For the text-containing cell, return its midpoint in (x, y) coordinate format. 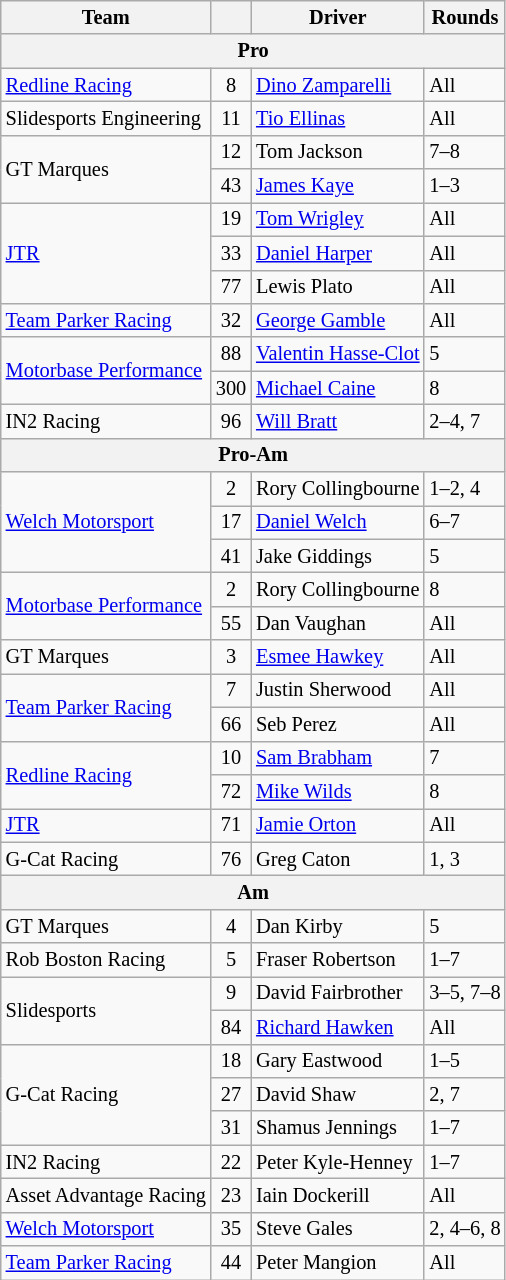
96 (231, 421)
David Fairbrother (338, 993)
Seb Perez (338, 724)
19 (231, 219)
76 (231, 859)
Rounds (464, 17)
Fraser Robertson (338, 960)
James Kaye (338, 186)
Dan Vaughan (338, 623)
Valentin Hasse-Clot (338, 354)
44 (231, 1263)
35 (231, 1229)
Tom Wrigley (338, 219)
33 (231, 253)
Shamus Jennings (338, 1128)
1–5 (464, 1061)
11 (231, 118)
Slidesports Engineering (106, 118)
Pro-Am (254, 455)
Tom Jackson (338, 152)
31 (231, 1128)
32 (231, 320)
7–8 (464, 152)
Iain Dockerill (338, 1195)
Sam Brabham (338, 758)
72 (231, 791)
Justin Sherwood (338, 690)
66 (231, 724)
27 (231, 1094)
43 (231, 186)
22 (231, 1162)
Tio Ellinas (338, 118)
1, 3 (464, 859)
Dino Zamparelli (338, 85)
Driver (338, 17)
Greg Caton (338, 859)
12 (231, 152)
Asset Advantage Racing (106, 1195)
2, 4–6, 8 (464, 1229)
10 (231, 758)
Pro (254, 51)
84 (231, 1027)
71 (231, 825)
Michael Caine (338, 388)
18 (231, 1061)
Lewis Plato (338, 287)
Dan Kirby (338, 926)
Will Bratt (338, 421)
Steve Gales (338, 1229)
9 (231, 993)
3–5, 7–8 (464, 993)
Jamie Orton (338, 825)
17 (231, 522)
1–2, 4 (464, 489)
6–7 (464, 522)
1–3 (464, 186)
Daniel Welch (338, 522)
Peter Kyle-Henney (338, 1162)
41 (231, 556)
55 (231, 623)
Peter Mangion (338, 1263)
Am (254, 892)
77 (231, 287)
Gary Eastwood (338, 1061)
88 (231, 354)
Esmee Hawkey (338, 657)
2–4, 7 (464, 421)
Jake Giddings (338, 556)
3 (231, 657)
Rob Boston Racing (106, 960)
4 (231, 926)
300 (231, 388)
Team (106, 17)
Daniel Harper (338, 253)
23 (231, 1195)
Richard Hawken (338, 1027)
Slidesports (106, 1010)
2, 7 (464, 1094)
George Gamble (338, 320)
David Shaw (338, 1094)
Mike Wilds (338, 791)
